Return [x, y] of the center of cell containing provided text 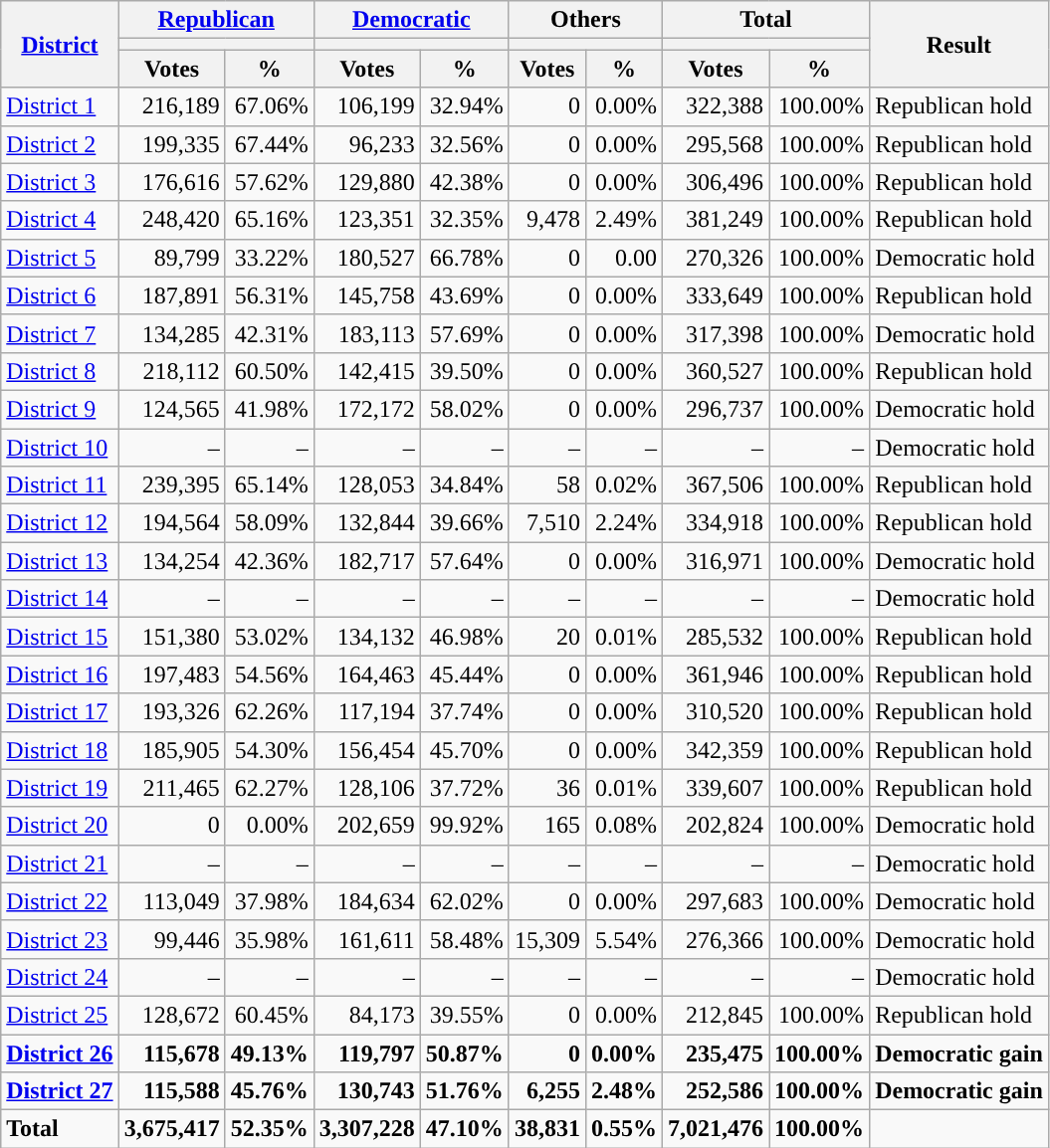
128,106 [366, 788]
58.02% [464, 409]
District 25 [60, 1015]
310,520 [715, 712]
37.72% [464, 788]
334,918 [715, 523]
96,233 [366, 144]
134,132 [366, 637]
District 21 [60, 863]
360,527 [715, 371]
District 12 [60, 523]
164,463 [366, 674]
296,737 [715, 409]
128,672 [171, 1015]
134,254 [171, 561]
District 22 [60, 901]
2.48% [623, 1091]
184,634 [366, 901]
District 15 [60, 637]
106,199 [366, 106]
45.76% [269, 1091]
151,380 [171, 637]
0.08% [623, 826]
56.31% [269, 295]
176,616 [171, 182]
183,113 [366, 333]
202,824 [715, 826]
District 2 [60, 144]
57.64% [464, 561]
49.13% [269, 1053]
361,946 [715, 674]
District 20 [60, 826]
District 13 [60, 561]
District 24 [60, 977]
District 3 [60, 182]
38,831 [547, 1129]
381,249 [715, 220]
67.44% [269, 144]
6,255 [547, 1091]
52.35% [269, 1129]
54.56% [269, 674]
193,326 [171, 712]
Result [959, 44]
50.87% [464, 1053]
33.22% [269, 258]
333,649 [715, 295]
142,415 [366, 371]
District 6 [60, 295]
67.06% [269, 106]
45.44% [464, 674]
District 16 [60, 674]
District 27 [60, 1091]
211,465 [171, 788]
57.69% [464, 333]
60.45% [269, 1015]
District 11 [60, 485]
32.56% [464, 144]
0.00 [623, 258]
342,359 [715, 750]
182,717 [366, 561]
3,675,417 [171, 1129]
119,797 [366, 1053]
36 [547, 788]
235,475 [715, 1053]
34.84% [464, 485]
Republican [216, 20]
42.36% [269, 561]
62.02% [464, 901]
58.48% [464, 939]
161,611 [366, 939]
218,112 [171, 371]
128,053 [366, 485]
District 19 [60, 788]
District 8 [60, 371]
Democratic [411, 20]
199,335 [171, 144]
7,021,476 [715, 1129]
115,588 [171, 1091]
District 14 [60, 599]
District 4 [60, 220]
7,510 [547, 523]
212,845 [715, 1015]
39.50% [464, 371]
65.14% [269, 485]
54.30% [269, 750]
53.02% [269, 637]
197,483 [171, 674]
2.49% [623, 220]
165 [547, 826]
145,758 [366, 295]
187,891 [171, 295]
42.31% [269, 333]
51.76% [464, 1091]
32.35% [464, 220]
84,173 [366, 1015]
37.74% [464, 712]
115,678 [171, 1053]
117,194 [366, 712]
180,527 [366, 258]
297,683 [715, 901]
194,564 [171, 523]
37.98% [269, 901]
District [60, 44]
60.50% [269, 371]
124,565 [171, 409]
43.69% [464, 295]
185,905 [171, 750]
District 18 [60, 750]
99,446 [171, 939]
45.70% [464, 750]
134,285 [171, 333]
113,049 [171, 901]
15,309 [547, 939]
132,844 [366, 523]
130,743 [366, 1091]
156,454 [366, 750]
58 [547, 485]
39.66% [464, 523]
5.54% [623, 939]
0.02% [623, 485]
216,189 [171, 106]
252,586 [715, 1091]
270,326 [715, 258]
322,388 [715, 106]
Others [585, 20]
62.27% [269, 788]
District 23 [60, 939]
172,172 [366, 409]
248,420 [171, 220]
46.98% [464, 637]
35.98% [269, 939]
367,506 [715, 485]
339,607 [715, 788]
65.16% [269, 220]
20 [547, 637]
123,351 [366, 220]
306,496 [715, 182]
District 17 [60, 712]
239,395 [171, 485]
District 7 [60, 333]
276,366 [715, 939]
3,307,228 [366, 1129]
District 10 [60, 447]
295,568 [715, 144]
58.09% [269, 523]
9,478 [547, 220]
47.10% [464, 1129]
0.55% [623, 1129]
2.24% [623, 523]
32.94% [464, 106]
99.92% [464, 826]
39.55% [464, 1015]
62.26% [269, 712]
317,398 [715, 333]
41.98% [269, 409]
202,659 [366, 826]
District 5 [60, 258]
42.38% [464, 182]
57.62% [269, 182]
129,880 [366, 182]
285,532 [715, 637]
66.78% [464, 258]
District 1 [60, 106]
316,971 [715, 561]
89,799 [171, 258]
District 26 [60, 1053]
District 9 [60, 409]
